For the text-containing cell, return its midpoint in (x, y) coordinate format. 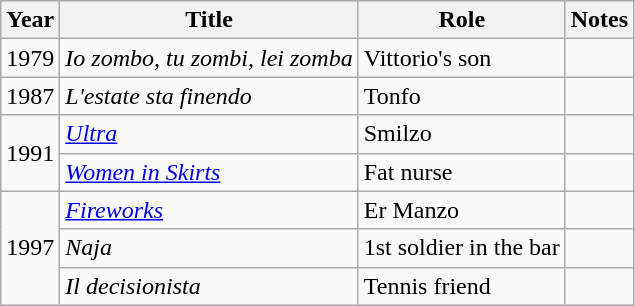
L'estate sta finendo (209, 96)
1997 (30, 248)
Title (209, 20)
Ultra (209, 134)
Er Manzo (462, 210)
Vittorio's son (462, 58)
Il decisionista (209, 286)
Notes (599, 20)
Tennis friend (462, 286)
Fireworks (209, 210)
Naja (209, 248)
Tonfo (462, 96)
1st soldier in the bar (462, 248)
1991 (30, 153)
1979 (30, 58)
Women in Skirts (209, 172)
Io zombo, tu zombi, lei zomba (209, 58)
Role (462, 20)
Fat nurse (462, 172)
1987 (30, 96)
Year (30, 20)
Smilzo (462, 134)
